Search for the cell housing the specified text and yield its [X, Y] center coordinate. 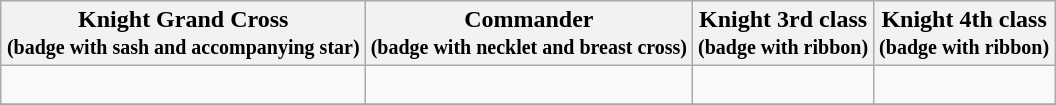
Commander(badge with necklet and breast cross) [528, 34]
Knight Grand Cross(badge with sash and accompanying star) [183, 34]
Knight 4th class(badge with ribbon) [964, 34]
Knight 3rd class(badge with ribbon) [784, 34]
